Search for the cell housing the specified text and yield its (X, Y) center coordinate. 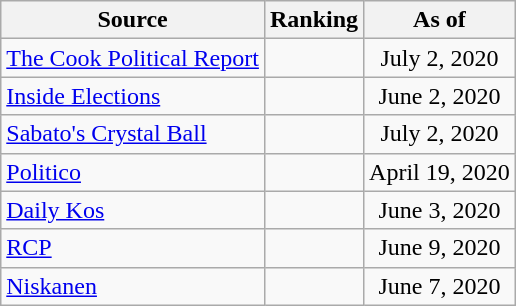
Inside Elections (133, 96)
April 19, 2020 (440, 172)
RCP (133, 248)
Ranking (314, 20)
June 3, 2020 (440, 210)
The Cook Political Report (133, 58)
June 9, 2020 (440, 248)
Politico (133, 172)
June 7, 2020 (440, 286)
Sabato's Crystal Ball (133, 134)
Daily Kos (133, 210)
June 2, 2020 (440, 96)
As of (440, 20)
Niskanen (133, 286)
Source (133, 20)
